Detect which cell encompasses the target text, then output its (X, Y) center coordinate. 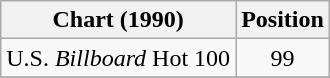
U.S. Billboard Hot 100 (118, 58)
Chart (1990) (118, 20)
99 (283, 58)
Position (283, 20)
